Search for the cell housing the specified text and yield its (x, y) center coordinate. 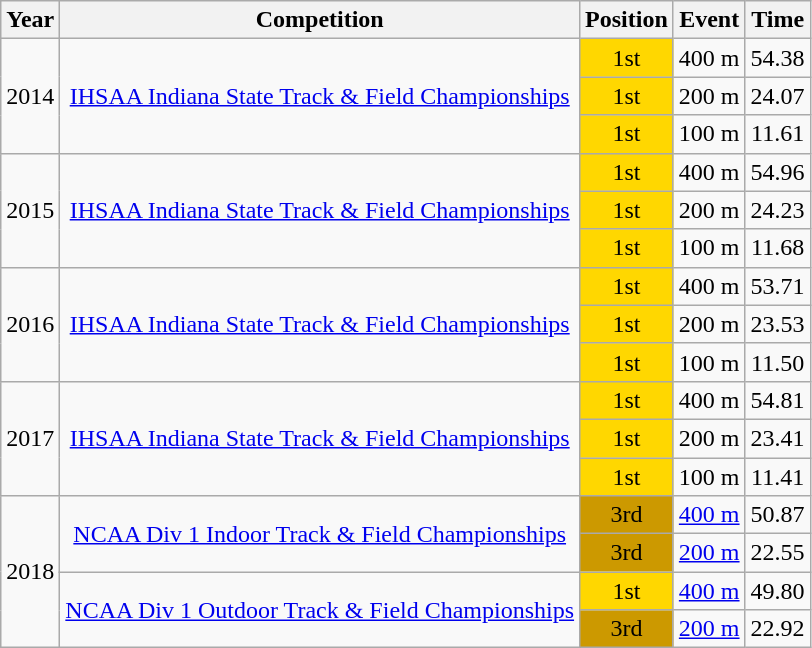
2014 (30, 96)
2015 (30, 210)
11.68 (778, 248)
54.96 (778, 172)
Position (627, 20)
2016 (30, 324)
23.41 (778, 438)
54.81 (778, 400)
23.53 (778, 324)
24.23 (778, 210)
22.55 (778, 553)
2018 (30, 572)
24.07 (778, 96)
Time (778, 20)
11.41 (778, 477)
2017 (30, 438)
22.92 (778, 629)
Competition (320, 20)
49.80 (778, 591)
53.71 (778, 286)
NCAA Div 1 Indoor Track & Field Championships (320, 534)
11.50 (778, 362)
Event (709, 20)
Year (30, 20)
NCAA Div 1 Outdoor Track & Field Championships (320, 610)
54.38 (778, 58)
11.61 (778, 134)
50.87 (778, 515)
